Output the (x, y) coordinate of the center of the cell containing the given text.  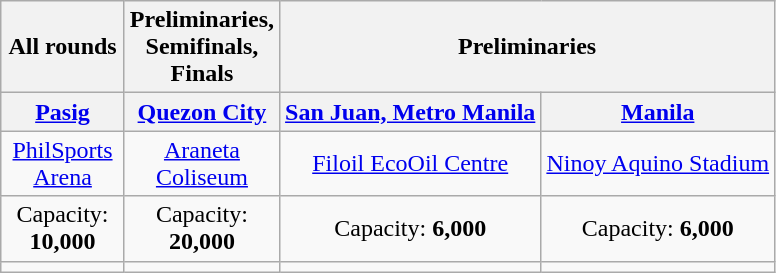
San Juan, Metro Manila (410, 112)
Ninoy Aquino Stadium (658, 164)
Araneta Coliseum (202, 164)
Preliminaries (528, 47)
PhilSports Arena (63, 164)
Filoil EcoOil Centre (410, 164)
All rounds (63, 47)
Capacity: 10,000 (63, 228)
Manila (658, 112)
Capacity: 20,000 (202, 228)
Quezon City (202, 112)
Pasig (63, 112)
Preliminaries, Semifinals, Finals (202, 47)
